Return the [X, Y] coordinate for the center point of the cell that contains the specified text.  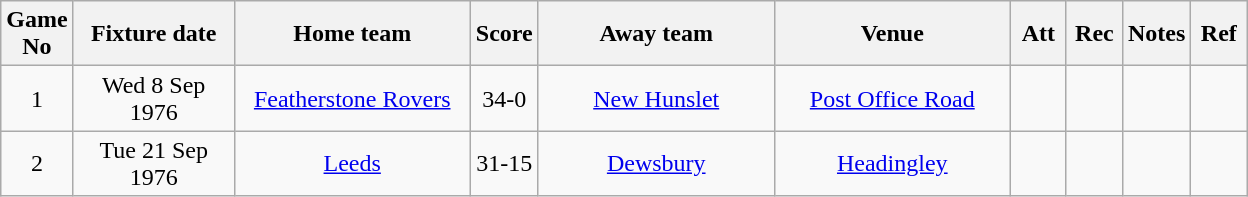
34-0 [504, 98]
Dewsbury [656, 164]
Home team [352, 34]
Score [504, 34]
Headingley [892, 164]
Away team [656, 34]
Game No [37, 34]
Att [1038, 34]
31-15 [504, 164]
2 [37, 164]
Ref [1219, 34]
1 [37, 98]
Wed 8 Sep 1976 [154, 98]
Fixture date [154, 34]
Tue 21 Sep 1976 [154, 164]
New Hunslet [656, 98]
Featherstone Rovers [352, 98]
Venue [892, 34]
Leeds [352, 164]
Post Office Road [892, 98]
Notes [1156, 34]
Rec [1094, 34]
